Find where the given text appears and provide that cell's center as [x, y] coordinate. 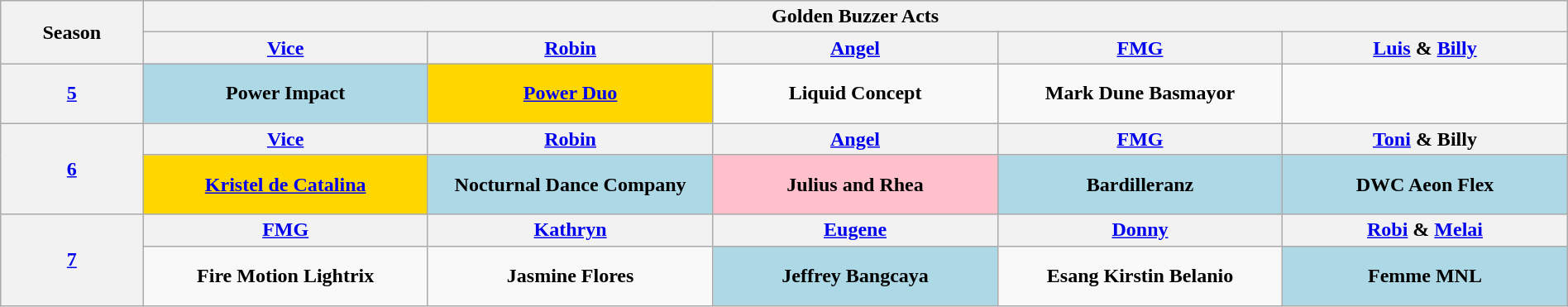
Power Impact [285, 94]
Kathryn [570, 230]
Liquid Concept [855, 94]
Power Duo [570, 94]
Jeffrey Bangcaya [855, 276]
Kristel de Catalina [285, 185]
Luis & Billy [1426, 48]
Julius and Rhea [855, 185]
Nocturnal Dance Company [570, 185]
Golden Buzzer Acts [855, 17]
Toni & Billy [1426, 139]
Robi & Melai [1426, 230]
Season [72, 32]
Bardilleranz [1140, 185]
6 [72, 169]
7 [72, 260]
Esang Kirstin Belanio [1140, 276]
Jasmine Flores [570, 276]
Mark Dune Basmayor [1140, 94]
5 [72, 94]
DWC Aeon Flex [1426, 185]
Fire Motion Lightrix [285, 276]
Eugene [855, 230]
Donny [1140, 230]
Femme MNL [1426, 276]
